Capture the cell that displays the provided text and extract its (x, y) central coordinate. 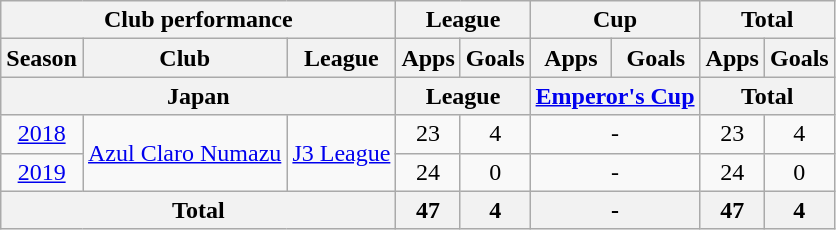
2018 (42, 134)
J3 League (342, 153)
Season (42, 58)
Azul Claro Numazu (184, 153)
Japan (198, 96)
Cup (615, 20)
Club performance (198, 20)
2019 (42, 172)
Emperor's Cup (615, 96)
Club (184, 58)
